From the cell containing the given text, extract its center point as (X, Y) coordinate. 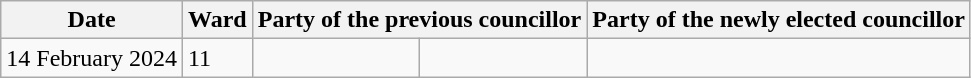
14 February 2024 (92, 58)
Party of the previous councillor (420, 20)
Ward (217, 20)
11 (217, 58)
Date (92, 20)
Party of the newly elected councillor (779, 20)
